Identify which cell holds the provided text, then report its [X, Y] central coordinate. 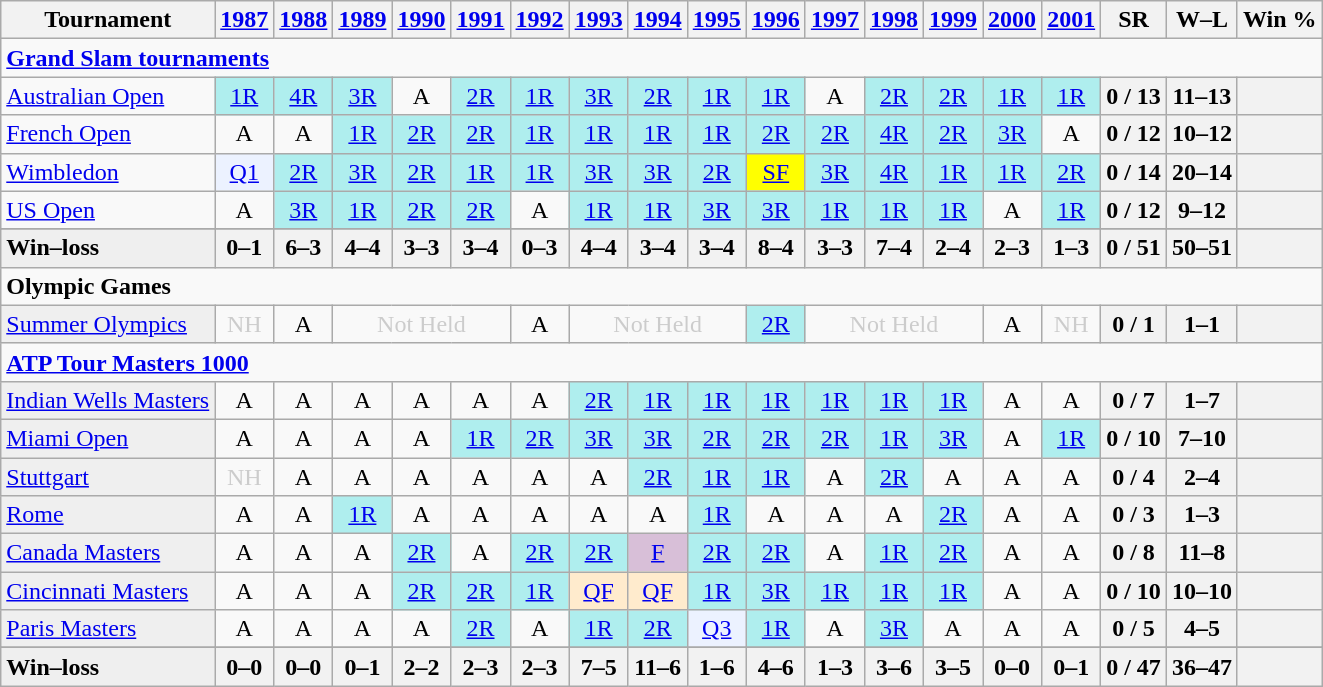
1993 [598, 20]
Tournament [108, 20]
4–5 [1202, 629]
0 / 14 [1134, 172]
2001 [1072, 20]
Stuttgart [108, 477]
1998 [894, 20]
8–4 [776, 248]
Grand Slam tournaments [662, 58]
Q3 [716, 629]
F [658, 553]
1992 [540, 20]
0–3 [540, 248]
50–51 [1202, 248]
7–4 [894, 248]
0 / 5 [1134, 629]
1999 [952, 20]
6–3 [304, 248]
7–5 [598, 667]
Wimbledon [108, 172]
1–1 [1202, 324]
9–12 [1202, 210]
Indian Wells Masters [108, 400]
Miami Open [108, 438]
1990 [422, 20]
1991 [480, 20]
Cincinnati Masters [108, 591]
1996 [776, 20]
11–13 [1202, 96]
1994 [658, 20]
0 / 47 [1134, 667]
0 / 8 [1134, 553]
36–47 [1202, 667]
French Open [108, 134]
11–8 [1202, 553]
4–6 [776, 667]
10–12 [1202, 134]
0 / 1 [1134, 324]
0 / 13 [1134, 96]
0 / 51 [1134, 248]
3–6 [894, 667]
Rome [108, 515]
1989 [362, 20]
0 / 7 [1134, 400]
1–6 [716, 667]
2–2 [422, 667]
W–L [1202, 20]
1987 [244, 20]
Australian Open [108, 96]
SR [1134, 20]
2000 [1012, 20]
1995 [716, 20]
SF [776, 172]
Summer Olympics [108, 324]
10–10 [1202, 591]
Q1 [244, 172]
20–14 [1202, 172]
11–6 [658, 667]
Olympic Games [662, 286]
Canada Masters [108, 553]
Win % [1280, 20]
1988 [304, 20]
1997 [834, 20]
0 / 4 [1134, 477]
US Open [108, 210]
Paris Masters [108, 629]
1–7 [1202, 400]
0 / 3 [1134, 515]
7–10 [1202, 438]
ATP Tour Masters 1000 [662, 362]
3–5 [952, 667]
